Identify which cell holds the provided text, then report its [X, Y] central coordinate. 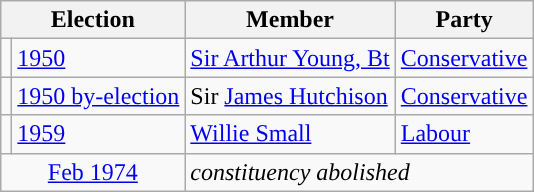
constituency abolished [359, 172]
Party [464, 20]
1950 [98, 58]
1950 by-election [98, 96]
Sir Arthur Young, Bt [290, 58]
1959 [98, 134]
Election [93, 20]
Feb 1974 [93, 172]
Member [290, 20]
Willie Small [290, 134]
Sir James Hutchison [290, 96]
Labour [464, 134]
